Search for the cell housing the specified text and yield its (X, Y) center coordinate. 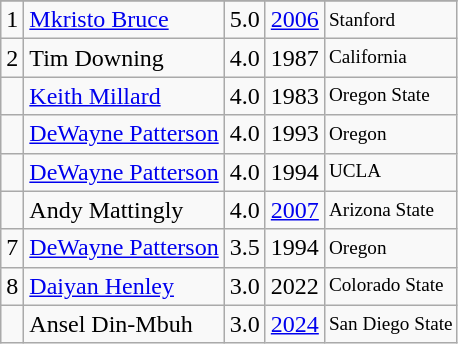
5.0 (244, 20)
2007 (294, 210)
Daiyan Henley (124, 286)
2006 (294, 20)
2 (12, 58)
Keith Millard (124, 96)
Arizona State (390, 210)
Mkristo Bruce (124, 20)
Tim Downing (124, 58)
1987 (294, 58)
7 (12, 248)
San Diego State (390, 324)
1993 (294, 134)
2022 (294, 286)
1 (12, 20)
Ansel Din-Mbuh (124, 324)
Andy Mattingly (124, 210)
3.5 (244, 248)
8 (12, 286)
2024 (294, 324)
1983 (294, 96)
UCLA (390, 172)
Stanford (390, 20)
Colorado State (390, 286)
California (390, 58)
Oregon State (390, 96)
